Search for the cell housing the specified text and yield its (X, Y) center coordinate. 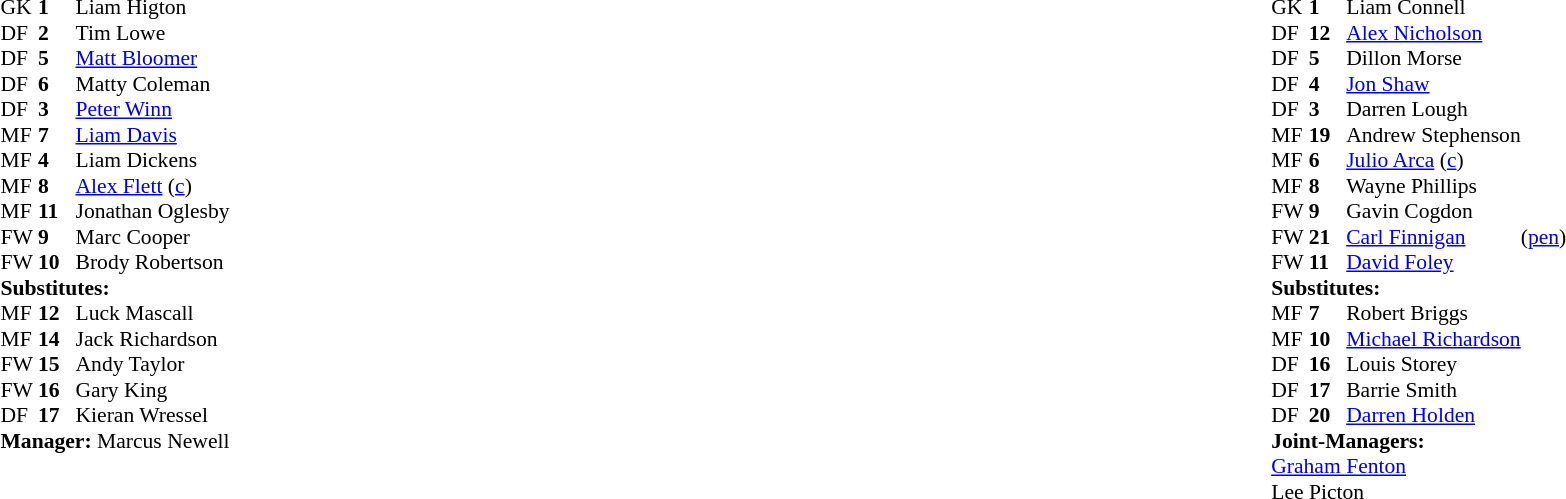
21 (1328, 237)
Matt Bloomer (153, 59)
Jack Richardson (153, 339)
2 (57, 33)
15 (57, 365)
Peter Winn (153, 109)
Alex Flett (c) (153, 186)
Gary King (153, 390)
Luck Mascall (153, 313)
Kieran Wressel (153, 415)
Jonathan Oglesby (153, 211)
Julio Arca (c) (1433, 161)
Darren Lough (1433, 109)
Robert Briggs (1433, 313)
Jon Shaw (1433, 84)
Andy Taylor (153, 365)
Manager: Marcus Newell (114, 441)
Wayne Phillips (1433, 186)
20 (1328, 415)
19 (1328, 135)
Liam Davis (153, 135)
Marc Cooper (153, 237)
Carl Finnigan (1433, 237)
Gavin Cogdon (1433, 211)
14 (57, 339)
Tim Lowe (153, 33)
Matty Coleman (153, 84)
Andrew Stephenson (1433, 135)
David Foley (1433, 263)
Michael Richardson (1433, 339)
Darren Holden (1433, 415)
Liam Dickens (153, 161)
Alex Nicholson (1433, 33)
Brody Robertson (153, 263)
Barrie Smith (1433, 390)
Louis Storey (1433, 365)
Dillon Morse (1433, 59)
